Find where the given text appears and provide that cell's center as [X, Y] coordinate. 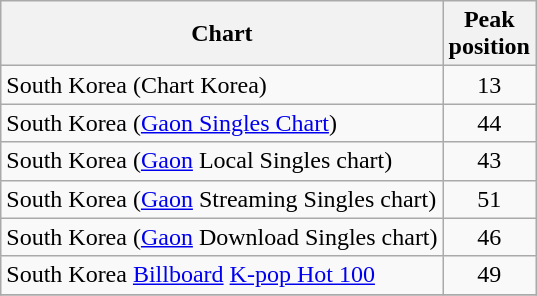
13 [489, 85]
South Korea (Gaon Download Singles chart) [222, 237]
44 [489, 123]
49 [489, 275]
51 [489, 199]
South Korea Billboard K-pop Hot 100 [222, 275]
South Korea (Chart Korea) [222, 85]
43 [489, 161]
46 [489, 237]
Chart [222, 34]
South Korea (Gaon Streaming Singles chart) [222, 199]
South Korea (Gaon Local Singles chart) [222, 161]
South Korea (Gaon Singles Chart) [222, 123]
Peakposition [489, 34]
